Find where the given text appears and provide that cell's center as [x, y] coordinate. 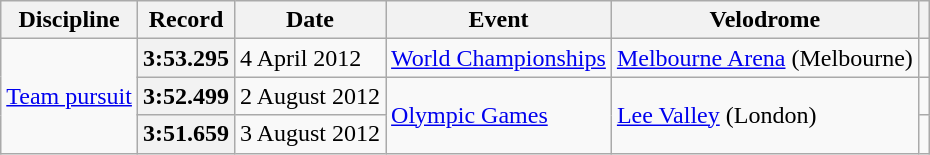
3:51.659 [186, 134]
World Championships [499, 58]
2 August 2012 [310, 96]
Lee Valley (London) [764, 115]
3:52.499 [186, 96]
Melbourne Arena (Melbourne) [764, 58]
Record [186, 20]
Velodrome [764, 20]
4 April 2012 [310, 58]
Team pursuit [70, 96]
Event [499, 20]
3 August 2012 [310, 134]
Olympic Games [499, 115]
3:53.295 [186, 58]
Date [310, 20]
Discipline [70, 20]
